Search for the cell housing the specified text and yield its [x, y] center coordinate. 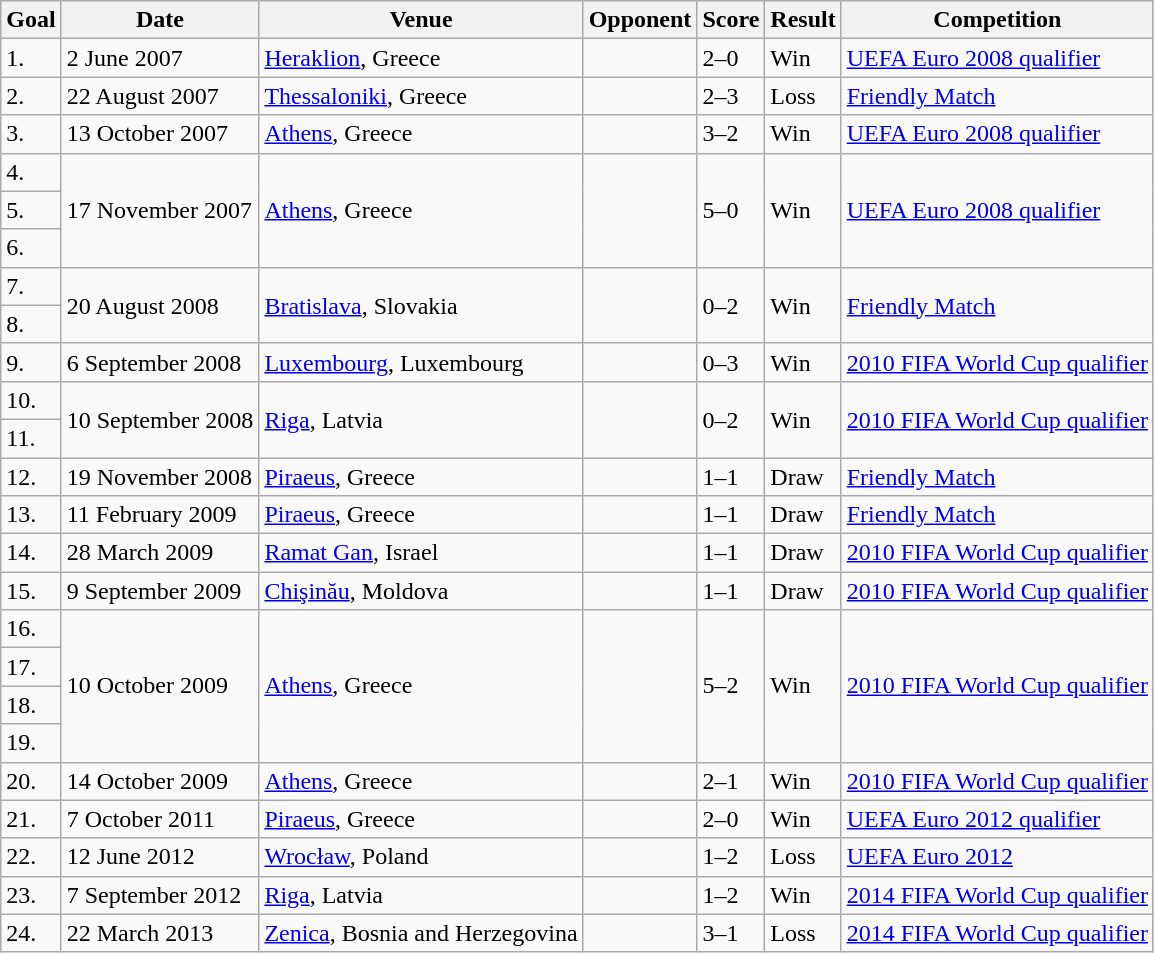
9 September 2009 [160, 591]
8. [31, 324]
10. [31, 400]
10 October 2009 [160, 686]
3. [31, 134]
Chişinău, Moldova [421, 591]
22 August 2007 [160, 96]
Heraklion, Greece [421, 58]
5–2 [731, 686]
2–3 [731, 96]
Ramat Gan, Israel [421, 553]
13. [31, 515]
7 October 2011 [160, 819]
Wrocław, Poland [421, 857]
13 October 2007 [160, 134]
21. [31, 819]
28 March 2009 [160, 553]
19. [31, 743]
6 September 2008 [160, 362]
6. [31, 248]
7 September 2012 [160, 895]
2 June 2007 [160, 58]
11. [31, 438]
12 June 2012 [160, 857]
Score [731, 20]
Competition [997, 20]
2. [31, 96]
18. [31, 705]
14. [31, 553]
UEFA Euro 2012 qualifier [997, 819]
5. [31, 210]
14 October 2009 [160, 781]
Zenica, Bosnia and Herzegovina [421, 933]
17 November 2007 [160, 210]
Goal [31, 20]
Result [803, 20]
Date [160, 20]
1. [31, 58]
22 March 2013 [160, 933]
0–3 [731, 362]
Venue [421, 20]
24. [31, 933]
2–1 [731, 781]
20 August 2008 [160, 305]
11 February 2009 [160, 515]
7. [31, 286]
Luxembourg, Luxembourg [421, 362]
16. [31, 629]
UEFA Euro 2012 [997, 857]
Thessaloniki, Greece [421, 96]
5–0 [731, 210]
23. [31, 895]
4. [31, 172]
17. [31, 667]
9. [31, 362]
15. [31, 591]
22. [31, 857]
19 November 2008 [160, 477]
10 September 2008 [160, 419]
3–2 [731, 134]
3–1 [731, 933]
12. [31, 477]
20. [31, 781]
Bratislava, Slovakia [421, 305]
Opponent [640, 20]
